Scan for the cell matching the given text and deliver its (X, Y) coordinate at center. 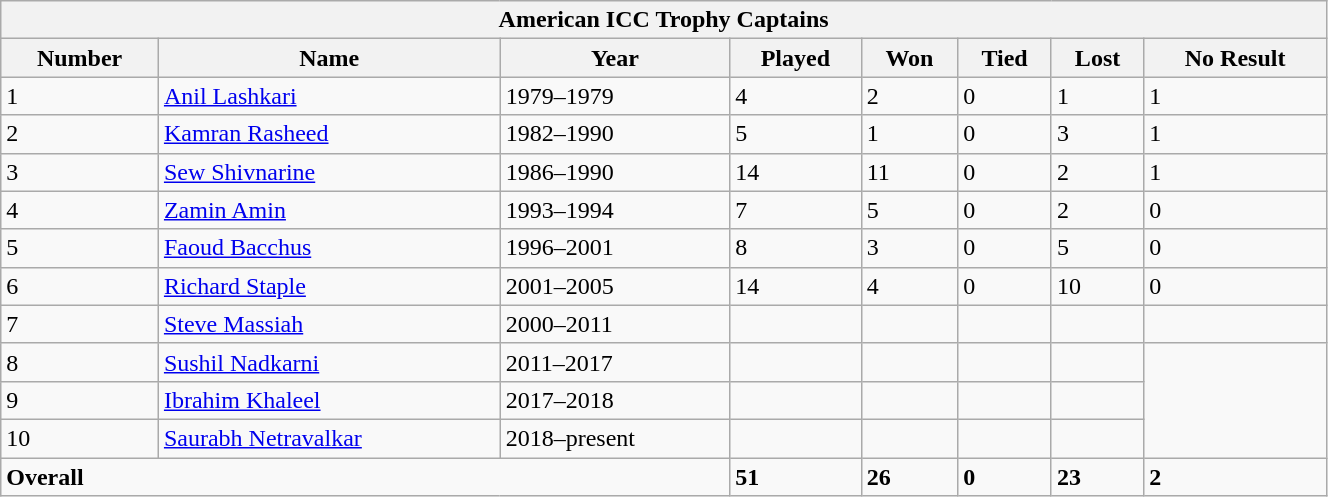
Saurabh Netravalkar (329, 438)
Number (80, 58)
2001–2005 (615, 286)
26 (910, 477)
Overall (366, 477)
Won (910, 58)
1979–1979 (615, 96)
Anil Lashkari (329, 96)
11 (910, 172)
6 (80, 286)
Tied (1005, 58)
Sushil Nadkarni (329, 362)
Year (615, 58)
1993–1994 (615, 210)
1996–2001 (615, 248)
23 (1097, 477)
Zamin Amin (329, 210)
1986–1990 (615, 172)
Ibrahim Khaleel (329, 400)
2018–present (615, 438)
Steve Massiah (329, 324)
1982–1990 (615, 134)
Sew Shivnarine (329, 172)
Richard Staple (329, 286)
Played (796, 58)
Lost (1097, 58)
2000–2011 (615, 324)
Faoud Bacchus (329, 248)
2017–2018 (615, 400)
Name (329, 58)
Kamran Rasheed (329, 134)
51 (796, 477)
American ICC Trophy Captains (664, 20)
No Result (1236, 58)
9 (80, 400)
2011–2017 (615, 362)
